Capture the cell that displays the provided text and extract its [X, Y] central coordinate. 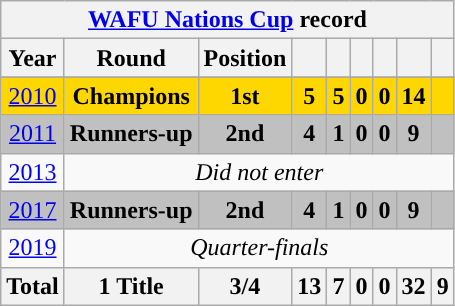
7 [338, 286]
Round [131, 58]
2013 [33, 172]
2019 [33, 248]
32 [414, 286]
14 [414, 96]
2010 [33, 96]
13 [310, 286]
1st [245, 96]
2017 [33, 210]
Position [245, 58]
Quarter-finals [259, 248]
1 Title [131, 286]
Year [33, 58]
Did not enter [259, 172]
WAFU Nations Cup record [228, 20]
2011 [33, 134]
3/4 [245, 286]
Champions [131, 96]
Total [33, 286]
